From the cell containing the given text, extract its center point as (x, y) coordinate. 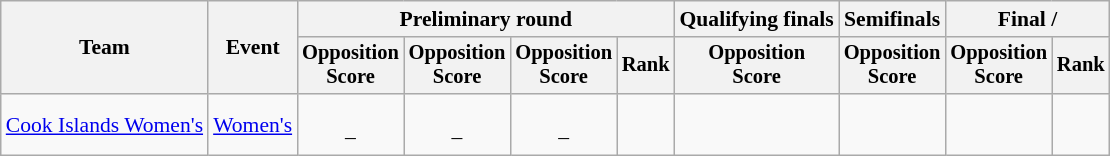
Semifinals (892, 19)
Event (252, 48)
Team (104, 48)
Cook Islands Women's (104, 124)
Qualifying finals (757, 19)
Final / (1027, 19)
Women's (252, 124)
Preliminary round (486, 19)
